For the text-containing cell, return its midpoint in [X, Y] coordinate format. 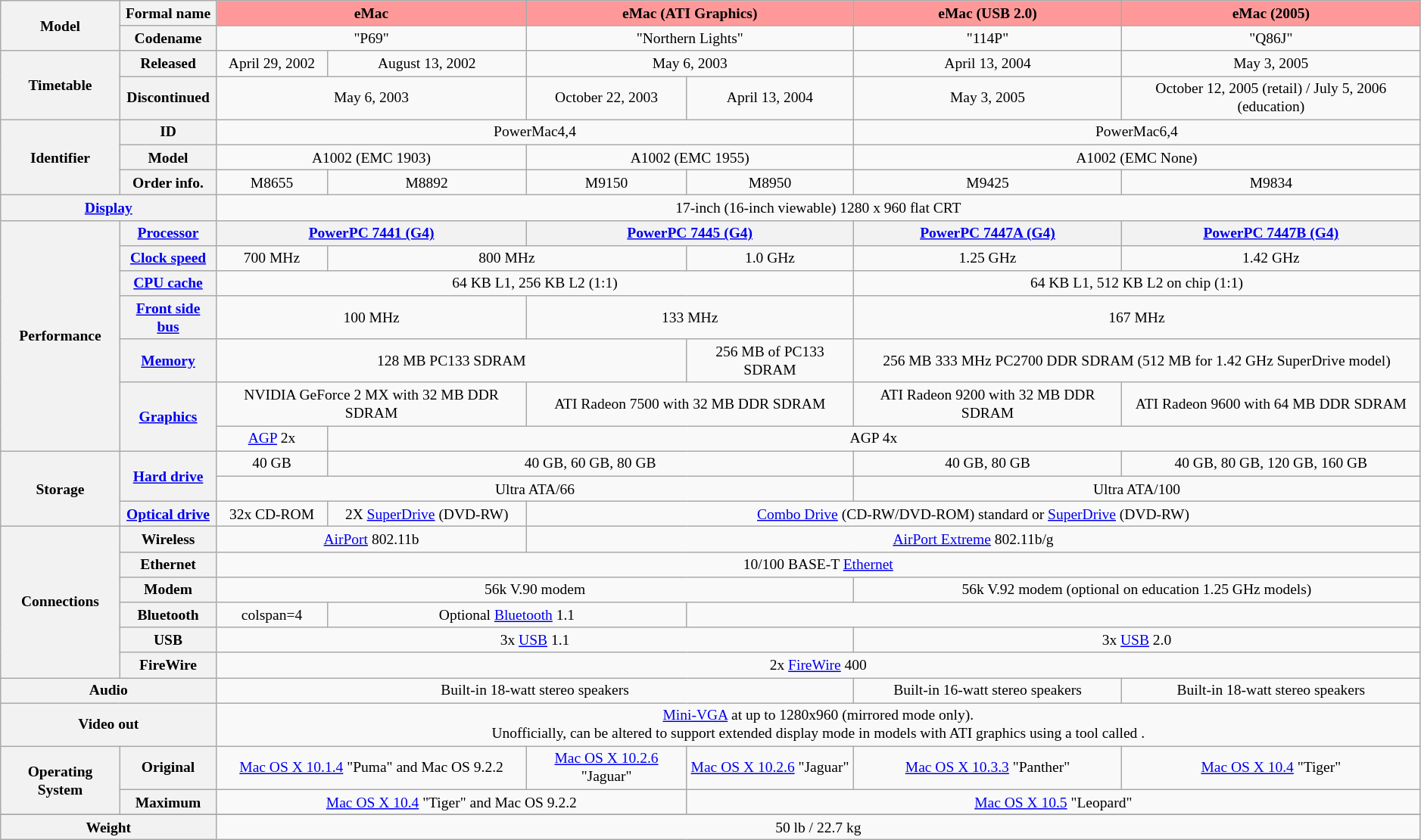
ID [168, 132]
Hard drive [168, 477]
56k V.92 modem (optional on education 1.25 GHz models) [1137, 589]
17-inch (16-inch viewable) 1280 x 960 flat CRT [818, 207]
Original [168, 767]
Connections [61, 602]
colspan=4 [272, 614]
M9150 [606, 182]
256 MB of PC133 SDRAM [770, 360]
40 GB, 80 GB [987, 463]
August 13, 2002 [427, 64]
ATI Radeon 7500 with 32 MB DDR SDRAM [690, 404]
Clock speed [168, 257]
eMac (2005) [1271, 14]
Built-in 16-watt stereo speakers [987, 690]
"P69" [371, 38]
Discontinued [168, 98]
AGP 4x [874, 439]
Mac OS X 10.4 "Tiger" and Mac OS 9.2.2 [451, 802]
Audio [109, 690]
AGP 2x [272, 439]
Performance [61, 336]
FireWire [168, 664]
M8655 [272, 182]
AirPort 802.11b [371, 539]
Combo Drive (CD-RW/DVD-ROM) standard or SuperDrive (DVD-RW) [973, 515]
100 MHz [371, 318]
Processor [168, 233]
Ultra ATA/66 [534, 489]
Storage [61, 489]
Mac OS X 10.5 "Leopard" [1054, 802]
56k V.90 modem [534, 589]
32x CD-ROM [272, 515]
A1002 (EMC 1955) [690, 157]
A1002 (EMC None) [1137, 157]
64 KB L1, 256 KB L2 (1:1) [534, 283]
Modem [168, 589]
Wireless [168, 539]
PowerMac6,4 [1137, 132]
40 GB, 80 GB, 120 GB, 160 GB [1271, 463]
Order info. [168, 182]
October 12, 2005 (retail) / July 5, 2006 (education) [1271, 98]
A1002 (EMC 1903) [371, 157]
M9425 [987, 182]
eMac (USB 2.0) [987, 14]
PowerPC 7441 (G4) [371, 233]
Memory [168, 360]
Bluetooth [168, 614]
PowerPC 7447B (G4) [1271, 233]
2x FireWire 400 [818, 664]
April 29, 2002 [272, 64]
10/100 BASE-T Ethernet [818, 565]
NVIDIA GeForce 2 MX with 32 MB DDR SDRAM [371, 404]
2X SuperDrive (DVD-RW) [427, 515]
eMac [371, 14]
October 22, 2003 [606, 98]
CPU cache [168, 283]
ATI Radeon 9200 with 32 MB DDR SDRAM [987, 404]
700 MHz [272, 257]
M9834 [1271, 182]
128 MB PC133 SDRAM [451, 360]
Maximum [168, 802]
Ultra ATA/100 [1137, 489]
Weight [109, 828]
Optional Bluetooth 1.1 [507, 614]
eMac (ATI Graphics) [690, 14]
Mac OS X 10.3.3 "Panther" [987, 767]
Operating System [61, 781]
256 MB 333 MHz PC2700 DDR SDRAM (512 MB for 1.42 GHz SuperDrive model) [1137, 360]
"Q86J" [1271, 38]
PowerMac4,4 [534, 132]
167 MHz [1137, 318]
Mac OS X 10.4 "Tiger" [1271, 767]
40 GB, 60 GB, 80 GB [591, 463]
Timetable [61, 85]
3x USB 1.1 [534, 640]
ATI Radeon 9600 with 64 MB DDR SDRAM [1271, 404]
Mac OS X 10.1.4 "Puma" and Mac OS 9.2.2 [371, 767]
1.0 GHz [770, 257]
Ethernet [168, 565]
Graphics [168, 416]
3x USB 2.0 [1137, 640]
"114P" [987, 38]
40 GB [272, 463]
64 KB L1, 512 KB L2 on chip (1:1) [1137, 283]
800 MHz [507, 257]
PowerPC 7445 (G4) [690, 233]
50 lb / 22.7 kg [818, 828]
Front side bus [168, 318]
M8950 [770, 182]
M8892 [427, 182]
Display [109, 207]
Video out [109, 725]
1.25 GHz [987, 257]
Released [168, 64]
USB [168, 640]
Formal name [168, 14]
PowerPC 7447A (G4) [987, 233]
"Northern Lights" [690, 38]
AirPort Extreme 802.11b/g [973, 539]
Codename [168, 38]
133 MHz [690, 318]
Optical drive [168, 515]
1.42 GHz [1271, 257]
Identifier [61, 157]
